Identify which cell holds the provided text, then report its (X, Y) central coordinate. 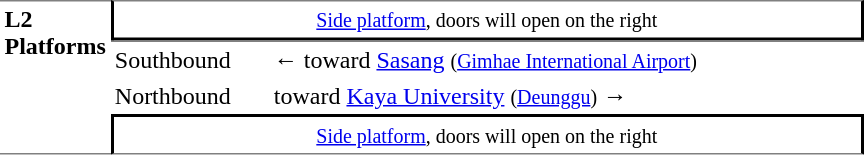
← toward Sasang (Gimhae International Airport) (566, 59)
Southbound (190, 59)
toward Kaya University (Deunggu) → (566, 96)
Northbound (190, 96)
L2Platforms (55, 77)
